Find where the given text appears and provide that cell's center as [x, y] coordinate. 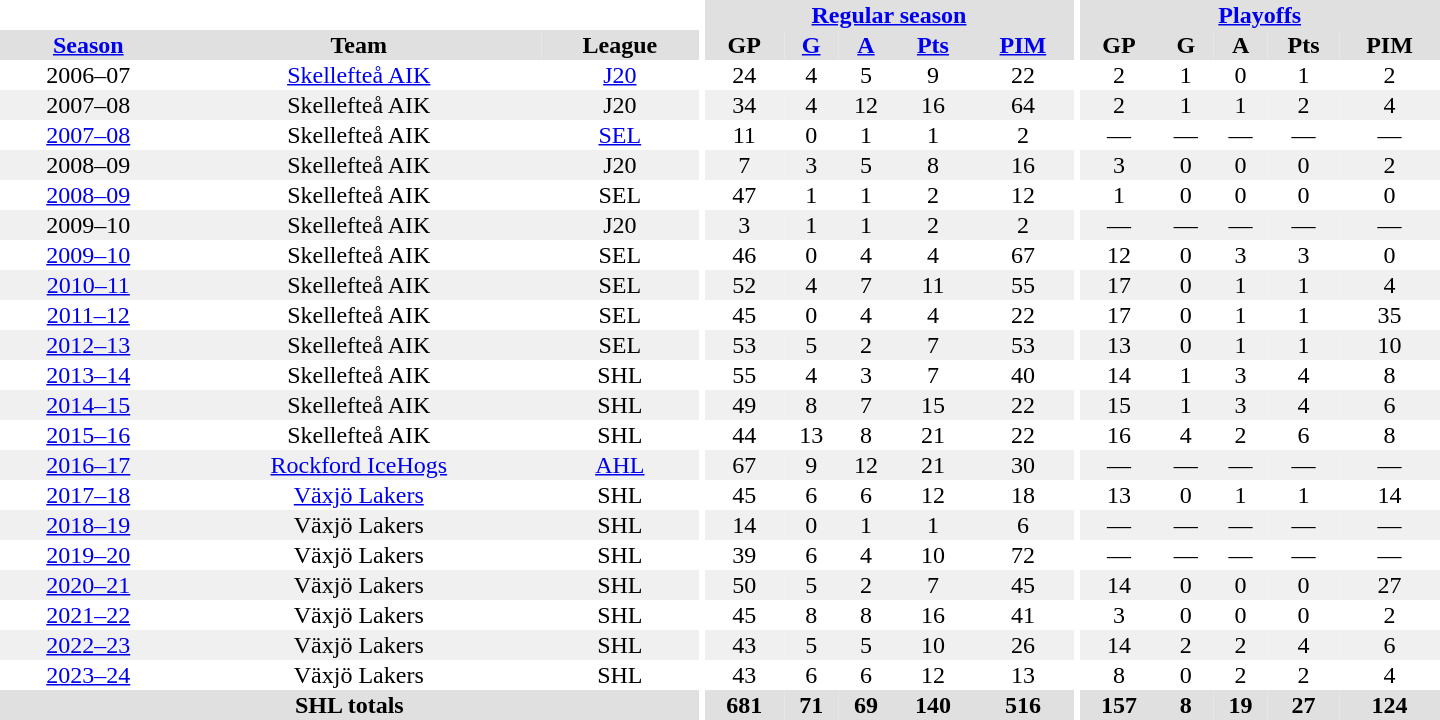
69 [866, 705]
19 [1240, 705]
2017–18 [88, 495]
2016–17 [88, 465]
24 [744, 75]
681 [744, 705]
50 [744, 585]
2019–20 [88, 555]
2021–22 [88, 615]
AHL [620, 465]
34 [744, 105]
Season [88, 45]
18 [1022, 495]
Rockford IceHogs [359, 465]
52 [744, 285]
140 [932, 705]
516 [1022, 705]
Regular season [890, 15]
49 [744, 405]
124 [1390, 705]
41 [1022, 615]
2023–24 [88, 675]
2012–13 [88, 345]
39 [744, 555]
Playoffs [1260, 15]
40 [1022, 375]
SHL totals [350, 705]
35 [1390, 315]
2010–11 [88, 285]
71 [812, 705]
Team [359, 45]
30 [1022, 465]
2018–19 [88, 525]
League [620, 45]
44 [744, 435]
2015–16 [88, 435]
46 [744, 255]
2022–23 [88, 645]
2014–15 [88, 405]
26 [1022, 645]
72 [1022, 555]
157 [1118, 705]
2013–14 [88, 375]
2006–07 [88, 75]
47 [744, 195]
64 [1022, 105]
2011–12 [88, 315]
2020–21 [88, 585]
